Provide the (X, Y) coordinate of the cell's center where the given text is located.  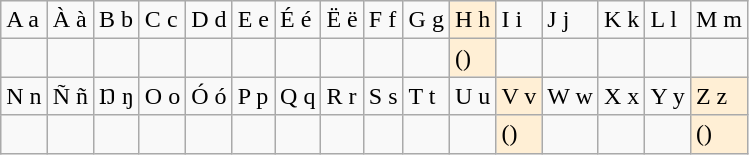
Ŋ ŋ (117, 96)
Ë ë (342, 20)
B b (117, 20)
Ó ó (209, 96)
S s (383, 96)
G g (426, 20)
X x (621, 96)
U u (472, 96)
R r (342, 96)
Z z (718, 96)
T t (426, 96)
À à (70, 20)
Ñ ñ (70, 96)
Q q (298, 96)
E e (253, 20)
O o (162, 96)
É é (298, 20)
A a (24, 20)
C c (162, 20)
D d (209, 20)
I i (519, 20)
K k (621, 20)
H h (472, 20)
V v (519, 96)
P p (253, 96)
F f (383, 20)
J j (570, 20)
L l (668, 20)
M m (718, 20)
N n (24, 96)
Y y (668, 96)
W w (570, 96)
